Capture the cell that displays the provided text and extract its [x, y] central coordinate. 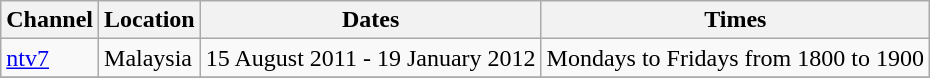
Dates [370, 20]
ntv7 [50, 58]
Times [735, 20]
Channel [50, 20]
15 August 2011 - 19 January 2012 [370, 58]
Location [150, 20]
Malaysia [150, 58]
Mondays to Fridays from 1800 to 1900 [735, 58]
